Locate the cell with the specified text and output its (x, y) center coordinate. 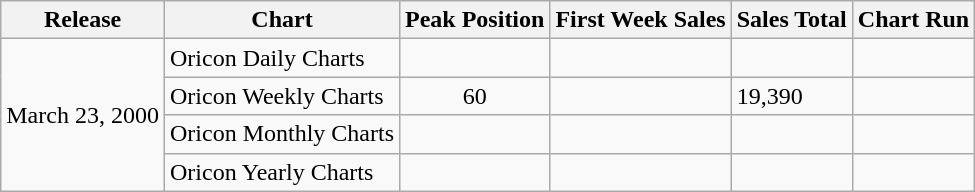
Oricon Weekly Charts (282, 96)
Oricon Monthly Charts (282, 134)
Peak Position (475, 20)
Chart Run (913, 20)
Oricon Daily Charts (282, 58)
Release (83, 20)
19,390 (792, 96)
Sales Total (792, 20)
Chart (282, 20)
First Week Sales (640, 20)
Oricon Yearly Charts (282, 172)
March 23, 2000 (83, 115)
60 (475, 96)
